Scan for the cell matching the given text and deliver its [x, y] coordinate at center. 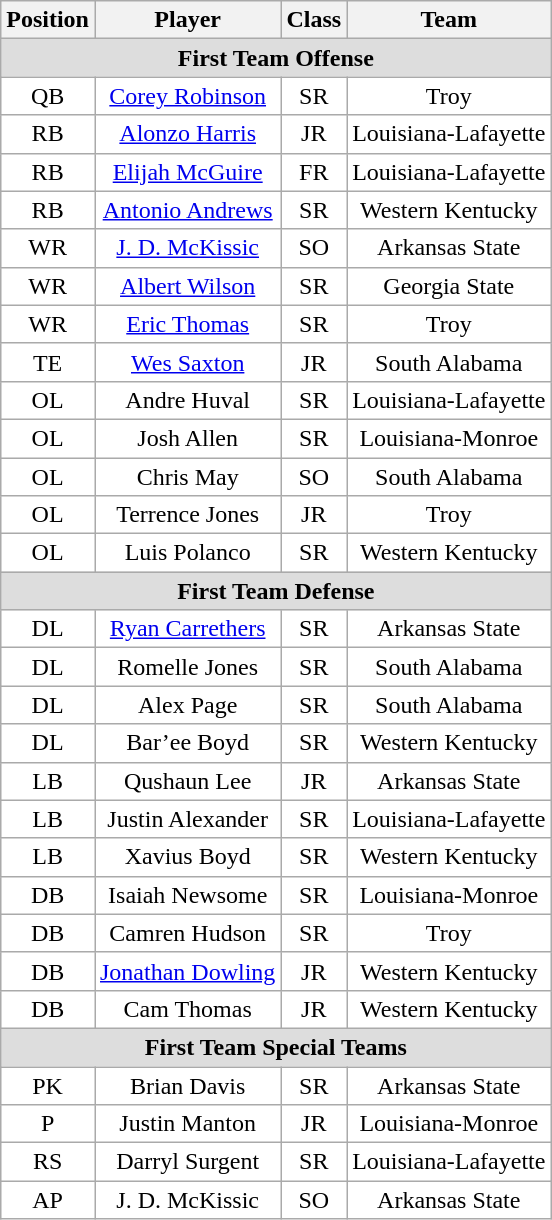
FR [314, 172]
P [48, 1124]
Luis Polanco [187, 553]
Alex Page [187, 705]
Team [449, 20]
Xavius Boyd [187, 857]
Elijah McGuire [187, 172]
Ryan Carrethers [187, 629]
QB [48, 96]
Josh Allen [187, 438]
Darryl Surgent [187, 1162]
First Team Offense [276, 58]
PK [48, 1085]
Qushaun Lee [187, 781]
Justin Alexander [187, 819]
Wes Saxton [187, 362]
First Team Special Teams [276, 1047]
Chris May [187, 477]
RS [48, 1162]
Eric Thomas [187, 324]
Antonio Andrews [187, 210]
Corey Robinson [187, 96]
Terrence Jones [187, 515]
Camren Hudson [187, 933]
First Team Defense [276, 591]
Position [48, 20]
AP [48, 1200]
Jonathan Dowling [187, 971]
Cam Thomas [187, 1009]
Brian Davis [187, 1085]
Georgia State [449, 286]
Bar’ee Boyd [187, 743]
Andre Huval [187, 400]
Isaiah Newsome [187, 895]
Albert Wilson [187, 286]
TE [48, 362]
Player [187, 20]
Romelle Jones [187, 667]
Class [314, 20]
Justin Manton [187, 1124]
Alonzo Harris [187, 134]
